Determine the (x, y) coordinate at the center of the cell enclosing the given text.  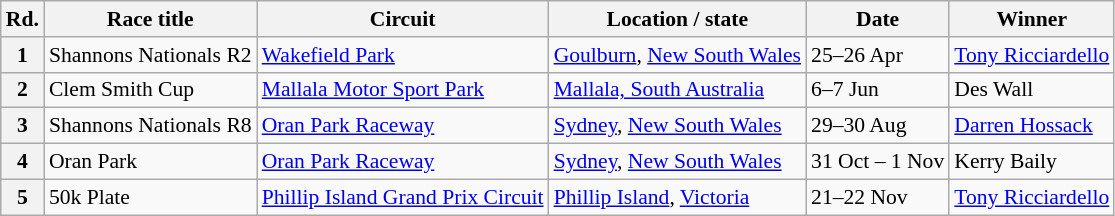
4 (22, 162)
29–30 Aug (878, 126)
Winner (1032, 19)
Mallala Motor Sport Park (403, 90)
3 (22, 126)
Location / state (678, 19)
Phillip Island Grand Prix Circuit (403, 197)
31 Oct – 1 Nov (878, 162)
Shannons Nationals R8 (150, 126)
Wakefield Park (403, 55)
Darren Hossack (1032, 126)
50k Plate (150, 197)
Kerry Baily (1032, 162)
Goulburn, New South Wales (678, 55)
5 (22, 197)
1 (22, 55)
Oran Park (150, 162)
Mallala, South Australia (678, 90)
2 (22, 90)
Rd. (22, 19)
25–26 Apr (878, 55)
Des Wall (1032, 90)
Circuit (403, 19)
Date (878, 19)
Race title (150, 19)
Shannons Nationals R2 (150, 55)
6–7 Jun (878, 90)
Phillip Island, Victoria (678, 197)
Clem Smith Cup (150, 90)
21–22 Nov (878, 197)
